Output the (X, Y) coordinate of the center of the cell containing the given text.  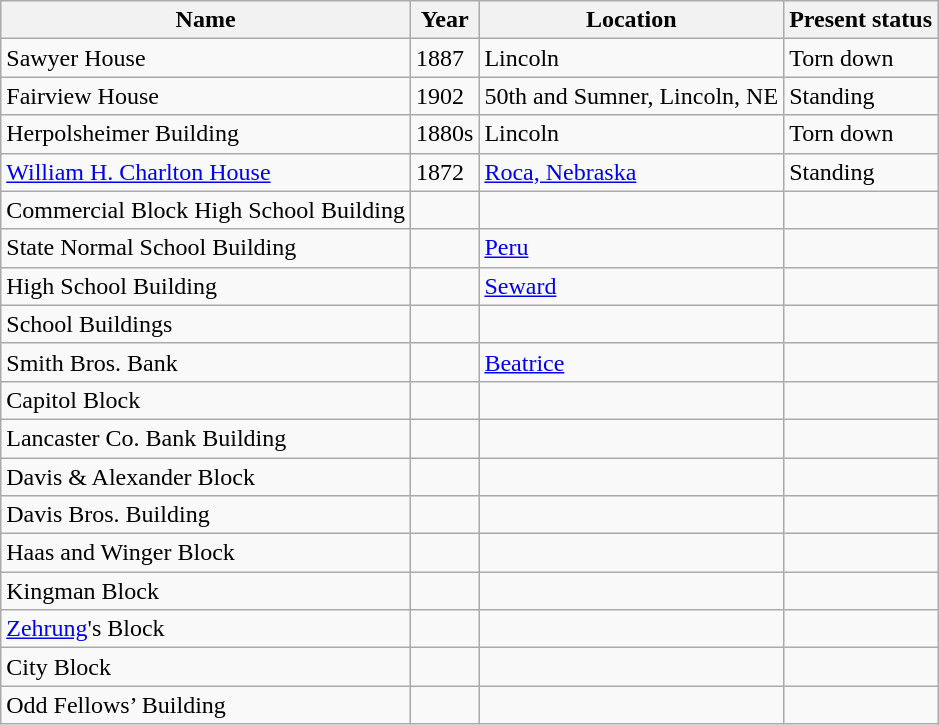
Capitol Block (206, 400)
Name (206, 20)
Location (632, 20)
1872 (444, 172)
Davis Bros. Building (206, 515)
Roca, Nebraska (632, 172)
Present status (861, 20)
1880s (444, 134)
State Normal School Building (206, 248)
50th and Sumner, Lincoln, NE (632, 96)
Peru (632, 248)
Commercial Block High School Building (206, 210)
Smith Bros. Bank (206, 362)
Davis & Alexander Block (206, 477)
Fairview House (206, 96)
Haas and Winger Block (206, 553)
School Buildings (206, 324)
Beatrice (632, 362)
Sawyer House (206, 58)
1902 (444, 96)
1887 (444, 58)
Herpolsheimer Building (206, 134)
Lancaster Co. Bank Building (206, 438)
William H. Charlton House (206, 172)
Year (444, 20)
Odd Fellows’ Building (206, 705)
City Block (206, 667)
Zehrung's Block (206, 629)
Kingman Block (206, 591)
High School Building (206, 286)
Seward (632, 286)
